Search for the cell housing the specified text and yield its (X, Y) center coordinate. 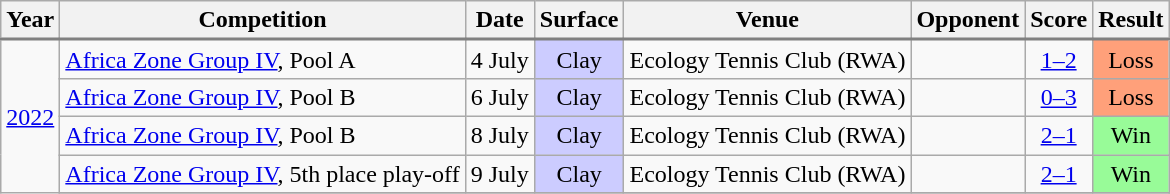
6 July (500, 97)
0–3 (1059, 97)
Date (500, 20)
4 July (500, 60)
Africa Zone Group IV, 5th place play-off (262, 173)
8 July (500, 135)
Opponent (968, 20)
2022 (30, 116)
Score (1059, 20)
Competition (262, 20)
9 July (500, 173)
Africa Zone Group IV, Pool A (262, 60)
1–2 (1059, 60)
Surface (579, 20)
Result (1131, 20)
Year (30, 20)
Venue (768, 20)
